Extract the [X, Y] coordinate from the center of the cell holding the provided text.  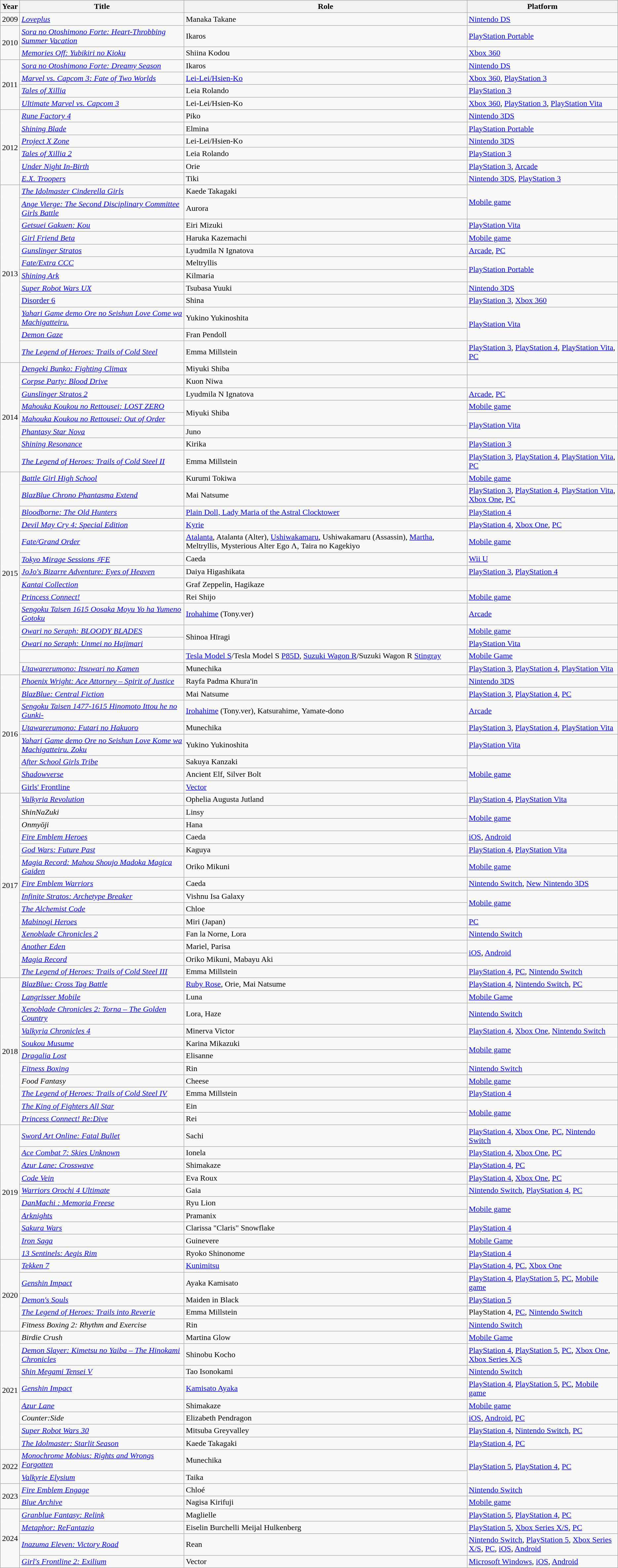
BlazBlue: Central Fiction [102, 694]
Girl Friend Beta [102, 238]
Pramanix [326, 1216]
DanMachi : Memoria Freese [102, 1203]
The Alchemist Code [102, 909]
The Legend of Heroes: Trails into Reverie [102, 1312]
Granblue Fantasy: Relink [102, 1515]
Devil May Cry 4: Special Edition [102, 525]
2011 [10, 84]
Ultimate Marvel vs. Capcom 3 [102, 103]
Martina Glow [326, 1337]
Kunimitsu [326, 1266]
Phoenix Wright: Ace Attorney – Spirit of Justice [102, 681]
Owari no Seraph: BLOODY BLADES [102, 631]
Shining Resonance [102, 444]
Gunslinger Stratos 2 [102, 394]
Ryu Lion [326, 1203]
Arknights [102, 1216]
Rune Factory 4 [102, 116]
Kantai Collection [102, 584]
Irohahime (Tony.ver) [326, 614]
BlazBlue: Cross Tag Battle [102, 984]
Nintendo Switch, New Nintendo 3DS [543, 884]
The Legend of Heroes: Trails of Cold Steel IV [102, 1094]
Ayaka Kamisato [326, 1283]
Code Vein [102, 1178]
Valkyria Chronicles 4 [102, 1031]
Rei [326, 1119]
Sora no Otoshimono Forte: Heart-Throbbing Summer Vacation [102, 36]
iOS, Android, PC [543, 1418]
Oriko Mikuni [326, 866]
Magia Record: Mahou Shoujo Madoka Magica Gaiden [102, 866]
Eiselin Burchelli Meijal Hulkenberg [326, 1527]
2019 [10, 1192]
Fan la Norne, Lora [326, 934]
Meltryllis [326, 263]
Aurora [326, 209]
The Idolmaster: Starlit Season [102, 1443]
The Legend of Heroes: Trails of Cold Steel [102, 352]
Shinoa Hīragi [326, 637]
Monochrome Mobius: Rights and Wrongs Forgotten [102, 1460]
Fate/Grand Order [102, 542]
Disorder 6 [102, 301]
Xbox 360, PlayStation 3 [543, 78]
2014 [10, 417]
Shiina Kodou [326, 53]
Chloé [326, 1490]
Tekken 7 [102, 1266]
Nagisa Kirifuji [326, 1502]
Fran Pendoll [326, 335]
PlayStation 5 [543, 1300]
Langrisser Mobile [102, 997]
Nintendo Switch, PlayStation 5, Xbox Series X/S, PC, iOS, Android [543, 1544]
Daiya Higashikata [326, 572]
Phantasy Star Nova [102, 432]
2013 [10, 274]
Princess Connect! [102, 597]
Fire Emblem Engage [102, 1490]
Valkyrie Elysium [102, 1477]
BlazBlue Chrono Phantasma Extend [102, 495]
Corpse Party: Blood Drive [102, 381]
Shining Ark [102, 276]
Tsubasa Yuuki [326, 288]
Linsy [326, 812]
2022 [10, 1466]
Getsuei Gakuen: Kou [102, 225]
PlayStation 3, Xbox 360 [543, 301]
The King of Fighters All Star [102, 1106]
Nintendo Switch, PlayStation 4, PC [543, 1191]
Tao Isonokami [326, 1371]
Ruby Rose, Orie, Mai Natsume [326, 984]
Magia Record [102, 959]
Tiki [326, 179]
Kamisato Ayaka [326, 1388]
Shin Megami Tensei V [102, 1371]
JoJo's Bizarre Adventure: Eyes of Heaven [102, 572]
Plain Doll, Lady Maria of the Astral Clocktower [326, 512]
Food Fantasy [102, 1081]
Kirika [326, 444]
Guinevere [326, 1241]
Ionela [326, 1153]
Birdie Crush [102, 1337]
Juno [326, 432]
Azur Lane: Crosswave [102, 1165]
Super Robot Wars UX [102, 288]
Fitness Boxing 2: Rhythm and Exercise [102, 1325]
Orie [326, 166]
Clarissa "Claris" Snowflake [326, 1228]
Ryoko Shinonome [326, 1253]
Sakura Wars [102, 1228]
Valkyria Revolution [102, 800]
Luna [326, 997]
Battle Girl High School [102, 478]
Cheese [326, 1081]
Wii U [543, 559]
E.X. Troopers [102, 179]
Shining Blade [102, 128]
Elizabeth Pendragon [326, 1418]
Microsoft Windows, iOS, Android [543, 1561]
Platform [543, 7]
Yahari Game demo Ore no Seishun Love Kome wa Machigatteiru. Zoku [102, 744]
Nintendo 3DS, PlayStation 3 [543, 179]
2016 [10, 734]
Soukou Musume [102, 1043]
Bloodborne: The Old Hunters [102, 512]
PlayStation 5, Xbox Series X/S, PC [543, 1527]
Ancient Elf, Silver Bolt [326, 774]
2021 [10, 1390]
Mahouka Koukou no Rettousei: Out of Order [102, 419]
Fire Emblem Heroes [102, 837]
Mitsuba Greyvalley [326, 1431]
Dragalia Lost [102, 1056]
2018 [10, 1052]
Tales of Xillia [102, 91]
Lora, Haze [326, 1014]
Fire Emblem Warriors [102, 884]
Tales of Xillia 2 [102, 153]
The Legend of Heroes: Trails of Cold Steel III [102, 972]
The Legend of Heroes: Trails of Cold Steel II [102, 461]
Chloe [326, 909]
Iron Saga [102, 1241]
2024 [10, 1538]
Hana [326, 825]
Fate/Extra CCC [102, 263]
Elisanne [326, 1056]
Another Eden [102, 946]
Title [102, 7]
Blue Archive [102, 1502]
ShinNaZuki [102, 812]
Kurumi Tokiwa [326, 478]
Gunslinger Stratos [102, 250]
Ophelia Augusta Jutland [326, 800]
Marvel vs. Capcom 3: Fate of Two Worlds [102, 78]
PlayStation 4, Xbox One, PC, Nintendo Switch [543, 1136]
2009 [10, 19]
2010 [10, 42]
PlayStation 4, PlayStation 5, PC, Xbox One, Xbox Series X/S [543, 1354]
Dengeki Bunko: Fighting Climax [102, 369]
The Idolmaster Cinderella Girls [102, 191]
Shadowverse [102, 774]
Haruka Kazemachi [326, 238]
2012 [10, 147]
Mariel, Parisa [326, 946]
Demon Gaze [102, 335]
Metaphor: ReFantazio [102, 1527]
Shinobu Kocho [326, 1354]
2023 [10, 1496]
Kyrie [326, 525]
Maglielle [326, 1515]
Graf Zeppelin, Hagikaze [326, 584]
Karina Mikazuki [326, 1043]
Kuon Niwa [326, 381]
Girls' Frontline [102, 787]
Elmina [326, 128]
Sengoku Taisen 1615 Oosaka Moyu Yo ha Yumeno Gotoku [102, 614]
PlayStation 3, Arcade [543, 166]
Utawarerumono: Futari no Hakuoro [102, 728]
Loveplus [102, 19]
Rean [326, 1544]
Fitness Boxing [102, 1068]
Taika [326, 1477]
Ange Vierge: The Second Disciplinary Committee Girls Battle [102, 209]
Inazuma Eleven: Victory Road [102, 1544]
Xbox 360, PlayStation 3, PlayStation Vita [543, 103]
Manaka Takane [326, 19]
Tesla Model S/Tesla Model S P85D, Suzuki Wagon R/Suzuki Wagon R Stingray [326, 656]
Tokyo Mirage Sessions ♯FE [102, 559]
Kaguya [326, 850]
Mabinogi Heroes [102, 921]
Rayfa Padma Khura'in [326, 681]
Ein [326, 1106]
Eva Roux [326, 1178]
2020 [10, 1295]
Sengoku Taisen 1477-1615 Hinomoto Ittou he no Gunki- [102, 711]
After School Girls Tribe [102, 762]
Utawarerumono: Itsuwari no Kamen [102, 669]
Irohahime (Tony.ver), Katsurahime, Yamate-dono [326, 711]
Demon's Souls [102, 1300]
Super Robot Wars 30 [102, 1431]
Xenoblade Chronicles 2: Torna – The Golden Country [102, 1014]
2017 [10, 886]
Miri (Japan) [326, 921]
Onmyōji [102, 825]
Gaia [326, 1191]
Girl's Frontline 2: Exilium [102, 1561]
Minerva Victor [326, 1031]
Xenoblade Chronicles 2 [102, 934]
Oriko Mikuni, Mabayu Aki [326, 959]
Xbox 360 [543, 53]
Owari no Seraph: Unmei no Hajimari [102, 643]
Sora no Otoshimono Forte: Dreamy Season [102, 66]
Yahari Game demo Ore no Seishun Love Come wa Machigatteiru. [102, 317]
Piko [326, 116]
Rei Shijo [326, 597]
Azur Lane [102, 1405]
Year [10, 7]
Demon Slayer: Kimetsu no Yaiba – The Hinokami Chronicles [102, 1354]
Vishnu Isa Galaxy [326, 896]
PlayStation 4, PC, Xbox One [543, 1266]
Kilmaria [326, 276]
Eiri Mizuki [326, 225]
God Wars: Future Past [102, 850]
Maiden in Black [326, 1300]
Mahouka Koukou no Rettousei: LOST ZERO [102, 407]
PlayStation 3, PlayStation 4, PC [543, 694]
PlayStation 4, Xbox One, Nintendo Switch [543, 1031]
Princess Connect! Re:Dive [102, 1119]
Atalanta, Atalanta (Alter), Ushiwakamaru, Ushiwakamaru (Assassin), Martha, Meltryllis, Mysterious Alter Ego Λ, Taira no Kagekiyo [326, 542]
Role [326, 7]
PC [543, 921]
Counter:Side [102, 1418]
Ace Combat 7: Skies Unknown [102, 1153]
13 Sentinels: Aegis Rim [102, 1253]
Memories Off: Yubikiri no Kioku [102, 53]
Under Night In-Birth [102, 166]
Project X Zone [102, 141]
PlayStation 3, PlayStation 4, PlayStation Vita, Xbox One, PC [543, 495]
Sakuya Kanzaki [326, 762]
2015 [10, 573]
Sword Art Online: Fatal Bullet [102, 1136]
Sachi [326, 1136]
Shina [326, 301]
Warriors Orochi 4 Ultimate [102, 1191]
Infinite Stratos: Archetype Breaker [102, 896]
PlayStation 3, PlayStation 4 [543, 572]
